Find where the given text appears and provide that cell's center as (x, y) coordinate. 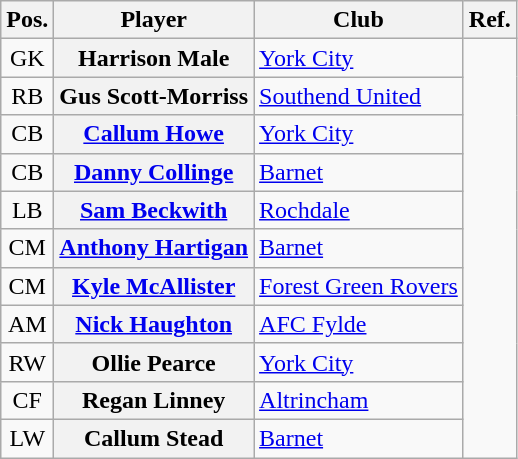
Forest Green Rovers (359, 286)
Regan Linney (154, 400)
Callum Stead (154, 438)
LB (28, 210)
Harrison Male (154, 58)
Ref. (490, 20)
Pos. (28, 20)
Ollie Pearce (154, 362)
Southend United (359, 96)
CF (28, 400)
Nick Haughton (154, 324)
Callum Howe (154, 134)
Player (154, 20)
Anthony Hartigan (154, 248)
Sam Beckwith (154, 210)
GK (28, 58)
RB (28, 96)
Danny Collinge (154, 172)
AFC Fylde (359, 324)
LW (28, 438)
Club (359, 20)
Rochdale (359, 210)
AM (28, 324)
Kyle McAllister (154, 286)
Altrincham (359, 400)
RW (28, 362)
Gus Scott-Morriss (154, 96)
